From the cell containing the given text, extract its center point as [x, y] coordinate. 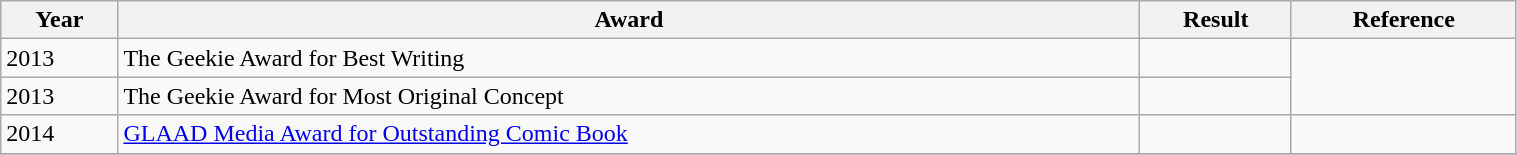
GLAAD Media Award for Outstanding Comic Book [629, 134]
2014 [60, 134]
Reference [1404, 20]
The Geekie Award for Best Writing [629, 58]
The Geekie Award for Most Original Concept [629, 96]
Year [60, 20]
Award [629, 20]
Result [1216, 20]
